Output the [x, y] coordinate of the center of the cell containing the given text.  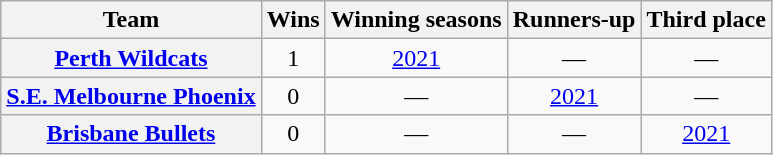
Winning seasons [416, 20]
Third place [706, 20]
Brisbane Bullets [131, 134]
S.E. Melbourne Phoenix [131, 96]
Runners-up [574, 20]
Perth Wildcats [131, 58]
1 [293, 58]
Wins [293, 20]
Team [131, 20]
